Find where the given text appears and provide that cell's center as (x, y) coordinate. 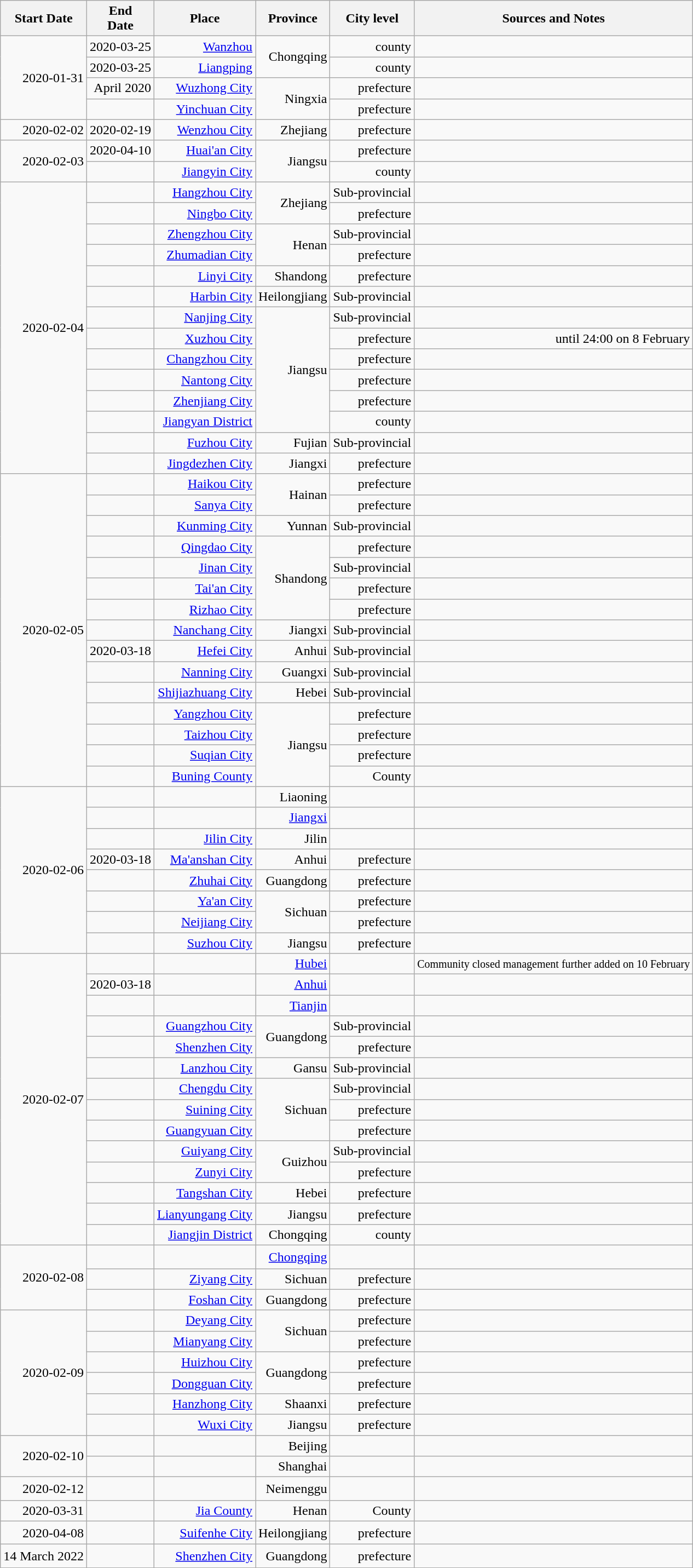
2020-02-04 (44, 328)
Jiangyan District (205, 422)
Shijiazhuang City (205, 693)
Wuzhong City (205, 88)
Liangping (205, 67)
Deyang City (205, 1320)
2020-04-10 (120, 151)
2020-02-19 (120, 130)
Neijiang City (205, 922)
Rizhao City (205, 610)
Guizhou (293, 1162)
Nanning City (205, 672)
Yangzhou City (205, 714)
Suqian City (205, 755)
Zhenjiang City (205, 401)
2020-02-06 (44, 870)
Neimenggu (293, 1489)
Yunnan (293, 526)
Start Date (44, 19)
Wenzhou City (205, 130)
Jia County (205, 1510)
2020-04-08 (44, 1532)
Sources and Notes (554, 19)
Fujian (293, 443)
Qingdao City (205, 547)
Fuzhou City (205, 443)
2020-02-03 (44, 161)
Changzhou City (205, 359)
Jilin (293, 838)
Province (293, 19)
2020-02-09 (44, 1372)
Tianjin (293, 1006)
Yinchuan City (205, 109)
Wuxi City (205, 1425)
Suzhou City (205, 943)
2020-02-10 (44, 1456)
Zhumadian City (205, 255)
Taizhou City (205, 734)
Mianyang City (205, 1341)
Tai'an City (205, 588)
Hubei (293, 964)
Liaoning (293, 797)
Guangyuan City (205, 1130)
City level (372, 19)
Guangzhou City (205, 1026)
Suifenhe City (205, 1532)
until 24:00 on 8 February (554, 338)
Tangshan City (205, 1193)
Wanzhou (205, 47)
2020-01-31 (44, 78)
Linyi City (205, 275)
Lianyungang City (205, 1214)
Beijing (293, 1445)
Ya'an City (205, 901)
Zhuhai City (205, 880)
April 2020 (120, 88)
Haikou City (205, 484)
Foshan City (205, 1300)
Hangzhou City (205, 192)
Zhengzhou City (205, 234)
Huai'an City (205, 151)
Jiangyin City (205, 171)
Suining City (205, 1110)
Nantong City (205, 380)
Place (205, 19)
2020-03-31 (44, 1510)
Shaanxi (293, 1404)
Ma'anshan City (205, 859)
Nanchang City (205, 630)
Guangxi (293, 672)
2020-02-07 (44, 1100)
Guiyang City (205, 1151)
Jingdezhen City (205, 463)
14 March 2022 (44, 1556)
Ziyang City (205, 1279)
2020-02-05 (44, 630)
2020-02-12 (44, 1489)
Hanzhong City (205, 1404)
Hainan (293, 495)
Jiangjin District (205, 1234)
Nanjing City (205, 318)
Zunyi City (205, 1172)
Ningxia (293, 99)
Sanya City (205, 505)
Dongguan City (205, 1383)
Community closed management further added on 10 February (554, 964)
Ningbo City (205, 213)
Chengdu City (205, 1089)
Hefei City (205, 651)
Buning County (205, 776)
Shanghai (293, 1467)
2020-02-08 (44, 1277)
Gansu (293, 1068)
EndDate (120, 19)
Xuzhou City (205, 338)
Lanzhou City (205, 1068)
Harbin City (205, 297)
Kunming City (205, 526)
Jilin City (205, 838)
Huizhou City (205, 1362)
2020-02-02 (44, 130)
Jinan City (205, 567)
